Locate the cell with the specified text and output its [X, Y] center coordinate. 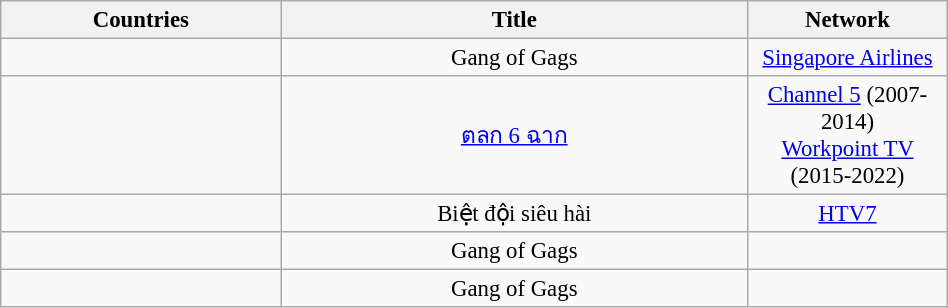
HTV7 [848, 214]
Singapore Airlines [848, 58]
Network [848, 20]
Channel 5 (2007-2014)Workpoint TV (2015-2022) [848, 136]
Countries [141, 20]
ตลก 6 ฉาก [514, 136]
Title [514, 20]
Biệt đội siêu hài [514, 214]
